Capture the cell that displays the provided text and extract its [X, Y] central coordinate. 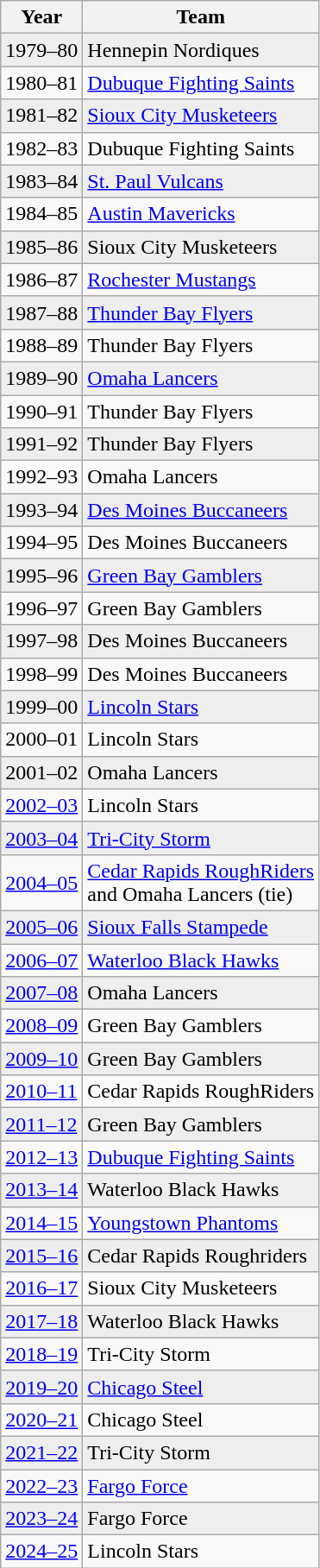
1981–82 [41, 116]
2019–20 [41, 1387]
2007–08 [41, 993]
1979–80 [41, 50]
1988–89 [41, 345]
Cedar Rapids RoughRiders [201, 1092]
1987–88 [41, 312]
2001–02 [41, 772]
2017–18 [41, 1321]
1986–87 [41, 280]
1996–97 [41, 608]
2008–09 [41, 1026]
2010–11 [41, 1092]
2022–23 [41, 1485]
Austin Mavericks [201, 214]
Team [201, 17]
2004–05 [41, 882]
2014–15 [41, 1223]
1989–90 [41, 378]
1994–95 [41, 543]
Sioux Falls Stampede [201, 927]
2006–07 [41, 960]
Year [41, 17]
2023–24 [41, 1519]
2009–10 [41, 1059]
2013–14 [41, 1190]
1985–86 [41, 247]
Hennepin Nordiques [201, 50]
1984–85 [41, 214]
2018–19 [41, 1354]
2024–25 [41, 1552]
Rochester Mustangs [201, 280]
1990–91 [41, 412]
2005–06 [41, 927]
Cedar Rapids RoughRiders and Omaha Lancers (tie) [201, 882]
1983–84 [41, 181]
2012–13 [41, 1157]
1982–83 [41, 148]
1992–93 [41, 477]
2003–04 [41, 838]
2011–12 [41, 1124]
St. Paul Vulcans [201, 181]
1998–99 [41, 674]
1999–00 [41, 707]
2002–03 [41, 805]
Cedar Rapids Roughriders [201, 1256]
2016–17 [41, 1288]
2015–16 [41, 1256]
1993–94 [41, 510]
1980–81 [41, 83]
2020–21 [41, 1420]
1995–96 [41, 576]
1991–92 [41, 444]
2021–22 [41, 1452]
2000–01 [41, 740]
1997–98 [41, 641]
Youngstown Phantoms [201, 1223]
